Provide the [x, y] coordinate of the cell's center where the given text is located.  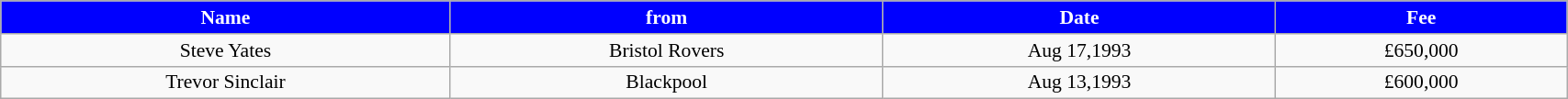
Steve Yates [226, 50]
Bristol Rovers [667, 50]
Aug 17,1993 [1078, 50]
from [667, 17]
Trevor Sinclair [226, 82]
Aug 13,1993 [1078, 82]
£650,000 [1422, 50]
Date [1078, 17]
Name [226, 17]
Blackpool [667, 82]
£600,000 [1422, 82]
Fee [1422, 17]
